Identify which cell holds the provided text, then report its [x, y] central coordinate. 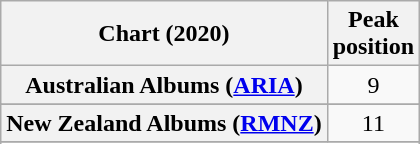
11 [373, 123]
New Zealand Albums (RMNZ) [164, 123]
9 [373, 85]
Chart (2020) [164, 34]
Peakposition [373, 34]
Australian Albums (ARIA) [164, 85]
